Pinpoint the cell where the given text exists, returning its [x, y] midpoint coordinate. 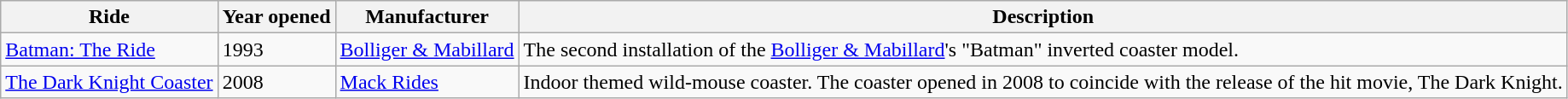
Description [1042, 17]
Indoor themed wild-mouse coaster. The coaster opened in 2008 to coincide with the release of the hit movie, The Dark Knight. [1042, 82]
Ride [109, 17]
Batman: The Ride [109, 49]
The Dark Knight Coaster [109, 82]
1993 [276, 49]
Manufacturer [427, 17]
Year opened [276, 17]
2008 [276, 82]
The second installation of the Bolliger & Mabillard's "Batman" inverted coaster model. [1042, 49]
Mack Rides [427, 82]
Bolliger & Mabillard [427, 49]
